Output the [X, Y] coordinate of the center of the cell containing the given text.  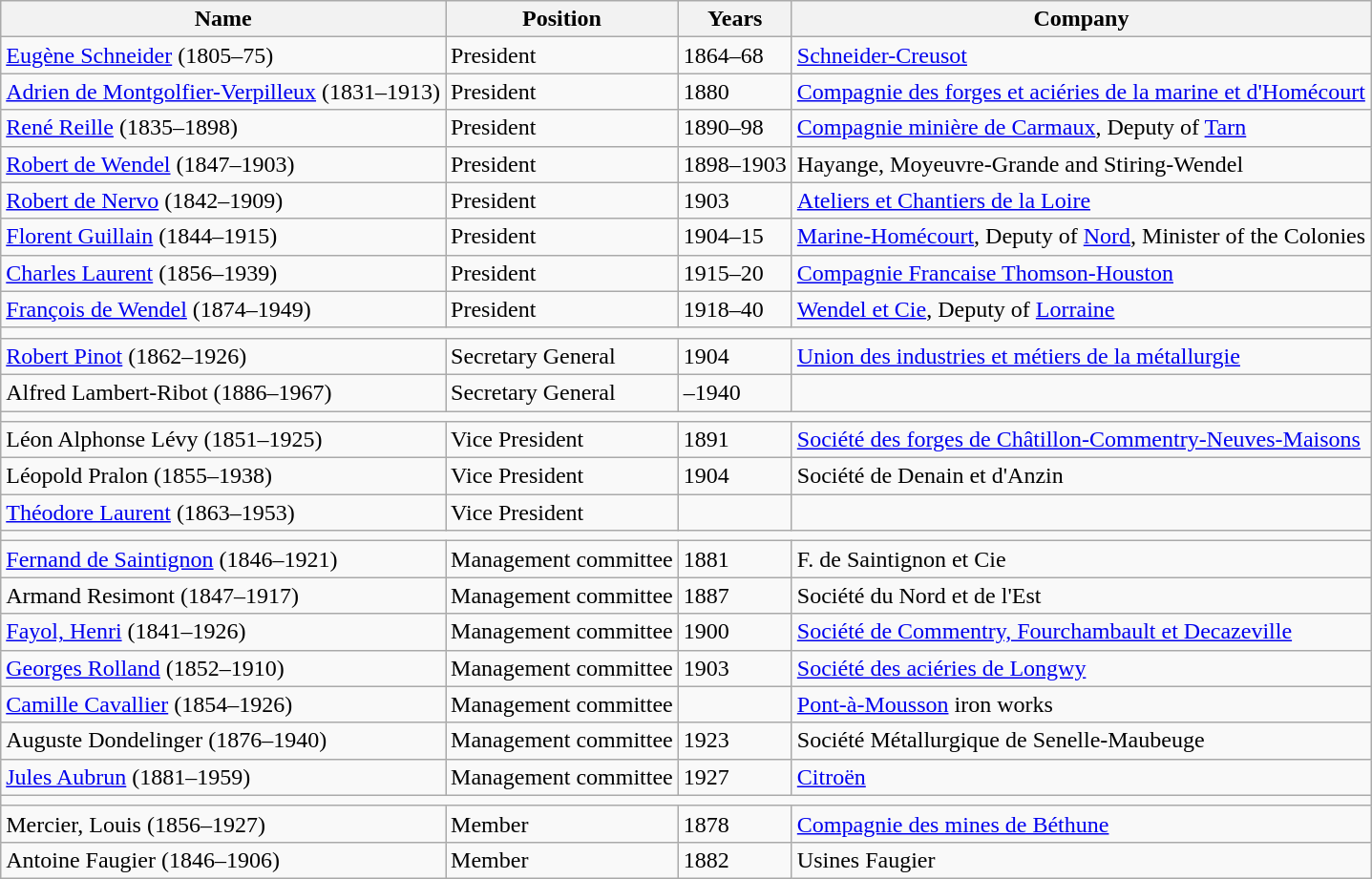
1918–40 [735, 309]
René Reille (1835–1898) [223, 128]
1891 [735, 440]
1881 [735, 559]
1898–1903 [735, 164]
Georges Rolland (1852–1910) [223, 668]
Wendel et Cie, Deputy of Lorraine [1081, 309]
Société de Commentry, Fourchambault et Decazeville [1081, 632]
1880 [735, 92]
Citroën [1081, 777]
Antoine Faugier (1846–1906) [223, 860]
F. de Saintignon et Cie [1081, 559]
Société des aciéries de Longwy [1081, 668]
Société du Nord et de l'Est [1081, 596]
1864–68 [735, 55]
Société de Denain et d'Anzin [1081, 476]
Compagnie Francaise Thomson-Houston [1081, 273]
Alfred Lambert-Ribot (1886–1967) [223, 392]
1904–15 [735, 237]
Marine-Homécourt, Deputy of Nord, Minister of the Colonies [1081, 237]
Société Métallurgique de Senelle-Maubeuge [1081, 741]
1923 [735, 741]
1915–20 [735, 273]
Company [1081, 19]
Schneider-Creusot [1081, 55]
Compagnie minière de Carmaux, Deputy of Tarn [1081, 128]
Compagnie des mines de Béthune [1081, 824]
1890–98 [735, 128]
François de Wendel (1874–1949) [223, 309]
Auguste Dondelinger (1876–1940) [223, 741]
Armand Resimont (1847–1917) [223, 596]
Pont-à-Mousson iron works [1081, 704]
Union des industries et métiers de la métallurgie [1081, 356]
Robert de Nervo (1842–1909) [223, 200]
Robert Pinot (1862–1926) [223, 356]
1878 [735, 824]
Fayol, Henri (1841–1926) [223, 632]
Jules Aubrun (1881–1959) [223, 777]
Years [735, 19]
1887 [735, 596]
Name [223, 19]
Léopold Pralon (1855–1938) [223, 476]
Société des forges de Châtillon-Commentry-Neuves-Maisons [1081, 440]
1900 [735, 632]
Florent Guillain (1844–1915) [223, 237]
Léon Alphonse Lévy (1851–1925) [223, 440]
Hayange, Moyeuvre-Grande and Stiring-Wendel [1081, 164]
Adrien de Montgolfier-Verpilleux (1831–1913) [223, 92]
Compagnie des forges et aciéries de la marine et d'Homécourt [1081, 92]
Charles Laurent (1856–1939) [223, 273]
Ateliers et Chantiers de la Loire [1081, 200]
Eugène Schneider (1805–75) [223, 55]
–1940 [735, 392]
1927 [735, 777]
Fernand de Saintignon (1846–1921) [223, 559]
Position [562, 19]
Théodore Laurent (1863–1953) [223, 513]
Mercier, Louis (1856–1927) [223, 824]
Camille Cavallier (1854–1926) [223, 704]
1882 [735, 860]
Robert de Wendel (1847–1903) [223, 164]
Usines Faugier [1081, 860]
